Pinpoint the cell where the given text exists, returning its (x, y) midpoint coordinate. 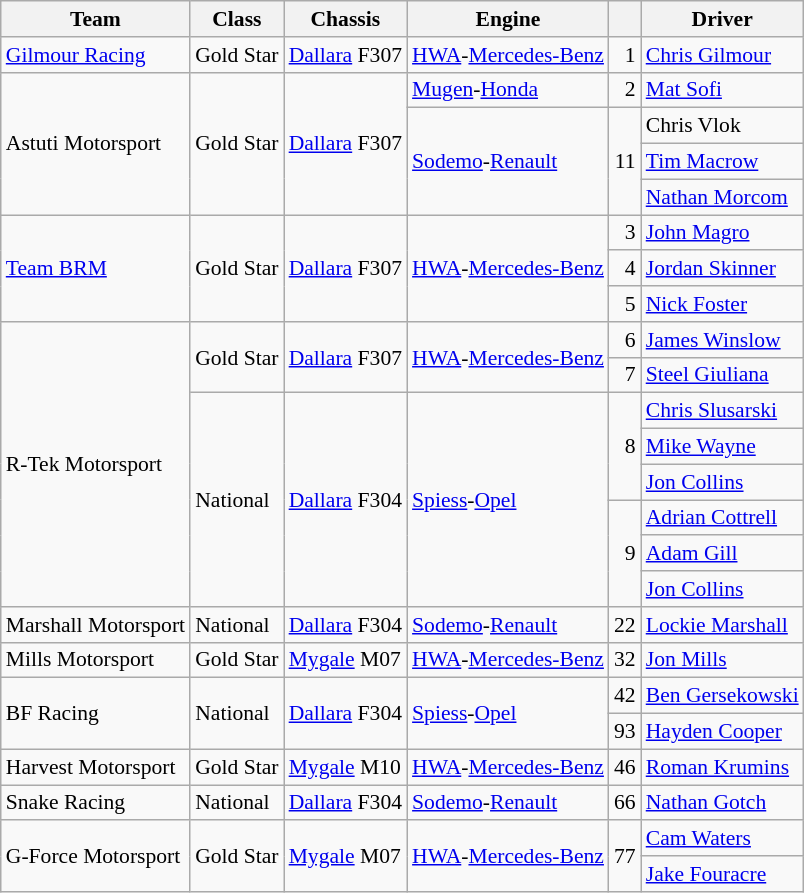
11 (625, 162)
Jon Mills (722, 660)
James Winslow (722, 340)
42 (625, 696)
Cam Waters (722, 839)
46 (625, 767)
Mat Sofi (722, 90)
5 (625, 304)
1 (625, 55)
Gilmour Racing (96, 55)
Steel Giuliana (722, 375)
Snake Racing (96, 803)
Chris Slusarski (722, 411)
Chris Gilmour (722, 55)
Engine (508, 19)
66 (625, 803)
Adrian Cottrell (722, 518)
7 (625, 375)
Mugen-Honda (508, 90)
3 (625, 233)
4 (625, 269)
Hayden Cooper (722, 732)
Team (96, 19)
Jordan Skinner (722, 269)
Astuti Motorsport (96, 143)
Team BRM (96, 268)
Adam Gill (722, 554)
8 (625, 446)
Tim Macrow (722, 162)
2 (625, 90)
Jake Fouracre (722, 874)
6 (625, 340)
9 (625, 554)
Chris Vlok (722, 126)
Chassis (346, 19)
Ben Gersekowski (722, 696)
Harvest Motorsport (96, 767)
93 (625, 732)
77 (625, 856)
Mygale M10 (346, 767)
R-Tek Motorsport (96, 464)
Marshall Motorsport (96, 625)
Mike Wayne (722, 447)
Nathan Gotch (722, 803)
22 (625, 625)
G-Force Motorsport (96, 856)
Mills Motorsport (96, 660)
John Magro (722, 233)
32 (625, 660)
Class (236, 19)
Lockie Marshall (722, 625)
Roman Krumins (722, 767)
BF Racing (96, 714)
Nathan Morcom (722, 197)
Nick Foster (722, 304)
Driver (722, 19)
